Pinpoint the cell where the given text exists, returning its [X, Y] midpoint coordinate. 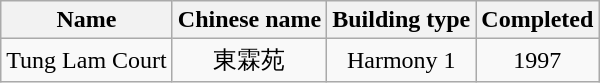
東霖苑 [249, 60]
1997 [538, 60]
Completed [538, 20]
Tung Lam Court [87, 60]
Building type [402, 20]
Chinese name [249, 20]
Name [87, 20]
Harmony 1 [402, 60]
